Identify which cell holds the provided text, then report its [x, y] central coordinate. 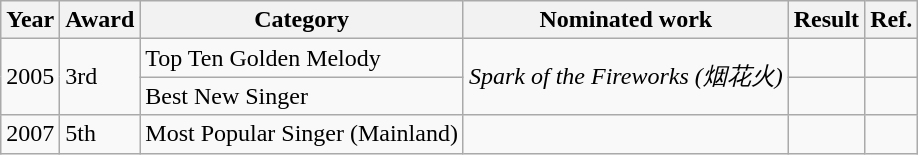
Result [826, 20]
Award [100, 20]
2007 [30, 134]
Year [30, 20]
Spark of the Fireworks (烟花火) [626, 77]
Nominated work [626, 20]
3rd [100, 77]
Most Popular Singer (Mainland) [302, 134]
Best New Singer [302, 96]
Category [302, 20]
2005 [30, 77]
Top Ten Golden Melody [302, 58]
Ref. [892, 20]
5th [100, 134]
